Return the [x, y] coordinate for the center point of the cell that contains the specified text.  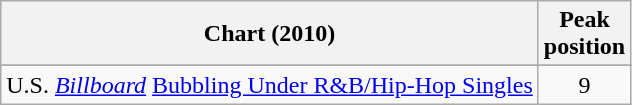
Peak position [584, 34]
9 [584, 85]
U.S. Billboard Bubbling Under R&B/Hip-Hop Singles [270, 85]
Chart (2010) [270, 34]
